Pinpoint the cell where the given text exists, returning its [x, y] midpoint coordinate. 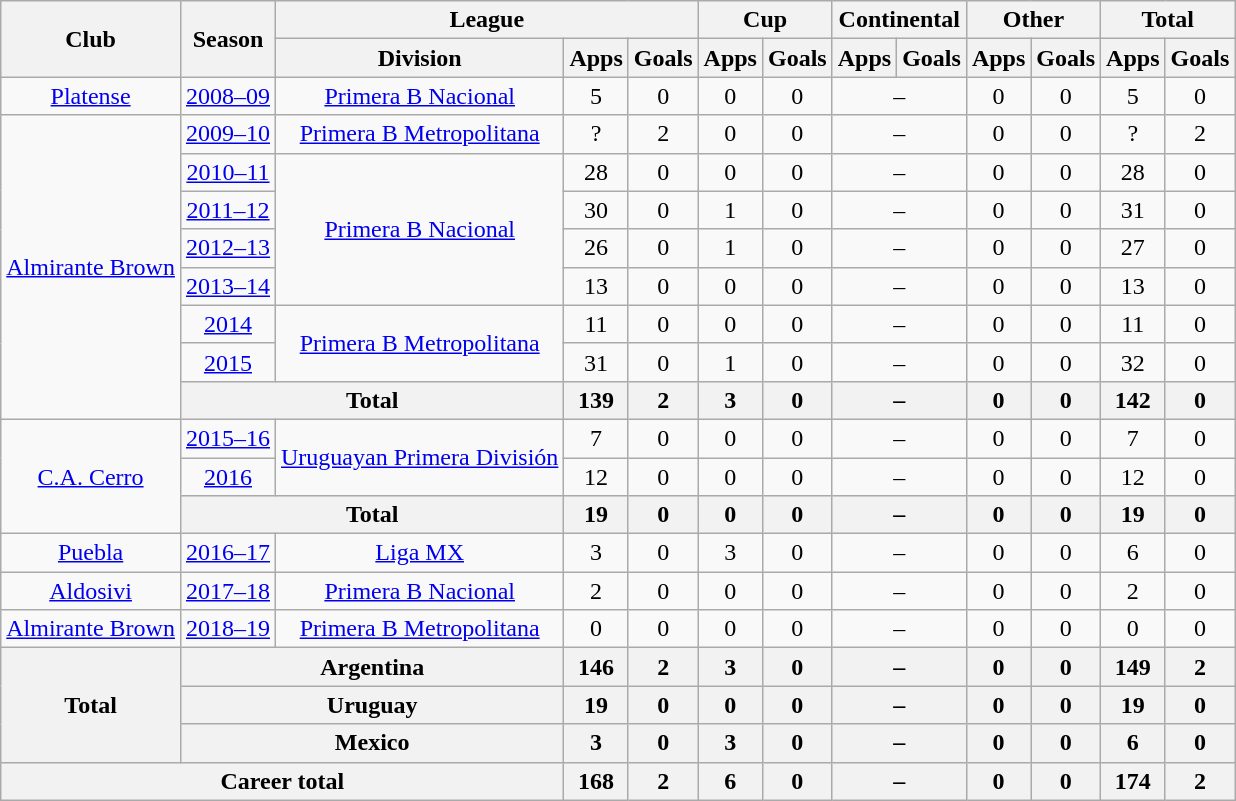
146 [596, 667]
Puebla [91, 553]
2012–13 [228, 248]
174 [1133, 781]
2016 [228, 477]
2014 [228, 324]
Division [420, 58]
2010–11 [228, 172]
Mexico [372, 743]
2013–14 [228, 286]
26 [596, 248]
Platense [91, 96]
2015–16 [228, 438]
168 [596, 781]
C.A. Cerro [91, 476]
Liga MX [420, 553]
Continental [899, 20]
2016–17 [228, 553]
2015 [228, 362]
Aldosivi [91, 591]
32 [1133, 362]
2017–18 [228, 591]
Club [91, 39]
Uruguayan Primera División [420, 457]
Cup [765, 20]
Uruguay [372, 705]
Career total [282, 781]
Argentina [372, 667]
2008–09 [228, 96]
142 [1133, 400]
Season [228, 39]
Other [1033, 20]
139 [596, 400]
2018–19 [228, 629]
30 [596, 210]
27 [1133, 248]
2011–12 [228, 210]
2009–10 [228, 134]
149 [1133, 667]
League [488, 20]
